Extract the [x, y] coordinate from the center of the cell holding the provided text.  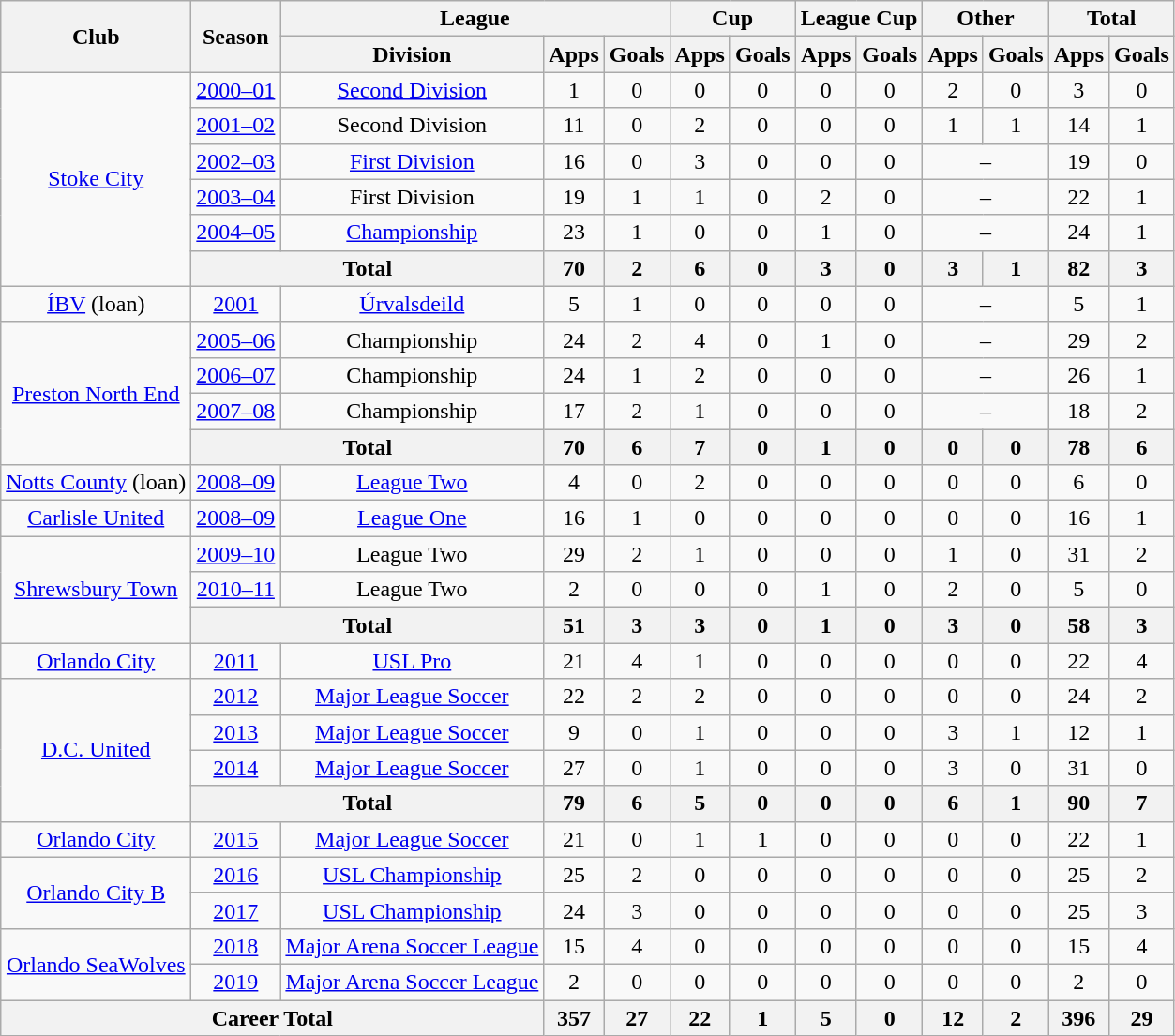
2017 [236, 910]
Cup [732, 19]
2016 [236, 875]
51 [574, 625]
2007–08 [236, 411]
2012 [236, 697]
2002–03 [236, 161]
2001 [236, 304]
2015 [236, 839]
9 [574, 732]
Career Total [272, 1017]
2000–01 [236, 90]
23 [574, 233]
26 [1078, 375]
82 [1078, 268]
79 [574, 803]
League Cup [859, 19]
Orlando SeaWolves [96, 964]
18 [1078, 411]
Úrvalsdeild [413, 304]
2009–10 [236, 554]
Notts County (loan) [96, 483]
Other [986, 19]
Division [413, 54]
17 [574, 411]
396 [1078, 1017]
Season [236, 37]
Preston North End [96, 393]
2001–02 [236, 126]
League [475, 19]
2018 [236, 946]
90 [1078, 803]
78 [1078, 447]
2003–04 [236, 197]
2019 [236, 982]
Club [96, 37]
2004–05 [236, 233]
58 [1078, 625]
2006–07 [236, 375]
2005–06 [236, 339]
2011 [236, 661]
League One [413, 518]
USL Pro [413, 661]
Shrewsbury Town [96, 590]
14 [1078, 126]
2010–11 [236, 590]
2014 [236, 768]
Stoke City [96, 179]
Orlando City B [96, 893]
Carlisle United [96, 518]
ÍBV (loan) [96, 304]
11 [574, 126]
D.C. United [96, 750]
357 [574, 1017]
2013 [236, 732]
